Extract the (x, y) coordinate from the center of the cell holding the provided text.  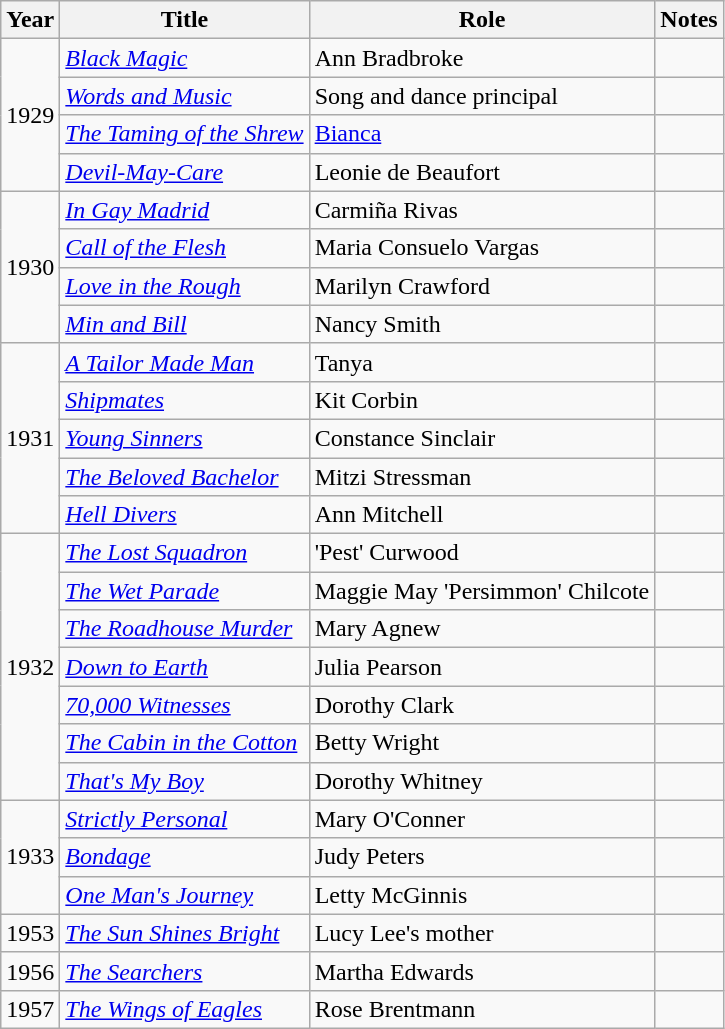
1933 (30, 857)
Shipmates (184, 400)
Bianca (482, 134)
'Pest' Curwood (482, 553)
Year (30, 20)
1931 (30, 438)
1953 (30, 933)
The Lost Squadron (184, 553)
1929 (30, 115)
Mary O'Conner (482, 819)
That's My Boy (184, 781)
Letty McGinnis (482, 895)
The Sun Shines Bright (184, 933)
The Roadhouse Murder (184, 629)
Maria Consuelo Vargas (482, 248)
Devil-May-Care (184, 172)
Marilyn Crawford (482, 286)
Love in the Rough (184, 286)
Dorothy Clark (482, 705)
1930 (30, 267)
Tanya (482, 362)
The Searchers (184, 971)
1957 (30, 1009)
Julia Pearson (482, 667)
Mitzi Stressman (482, 477)
Nancy Smith (482, 324)
Ann Mitchell (482, 515)
Martha Edwards (482, 971)
Rose Brentmann (482, 1009)
Lucy Lee's mother (482, 933)
Dorothy Whitney (482, 781)
1932 (30, 667)
Judy Peters (482, 857)
70,000 Witnesses (184, 705)
One Man's Journey (184, 895)
Bondage (184, 857)
Notes (689, 20)
A Tailor Made Man (184, 362)
Carmiña Rivas (482, 210)
Ann Bradbroke (482, 58)
Hell Divers (184, 515)
Leonie de Beaufort (482, 172)
Maggie May 'Persimmon' Chilcote (482, 591)
Words and Music (184, 96)
Black Magic (184, 58)
Kit Corbin (482, 400)
Betty Wright (482, 743)
Constance Sinclair (482, 438)
The Wings of Eagles (184, 1009)
The Beloved Bachelor (184, 477)
The Wet Parade (184, 591)
Call of the Flesh (184, 248)
1956 (30, 971)
In Gay Madrid (184, 210)
Young Sinners (184, 438)
Min and Bill (184, 324)
Title (184, 20)
Song and dance principal (482, 96)
Mary Agnew (482, 629)
The Taming of the Shrew (184, 134)
Strictly Personal (184, 819)
Down to Earth (184, 667)
The Cabin in the Cotton (184, 743)
Role (482, 20)
